Search for the cell housing the specified text and yield its [X, Y] center coordinate. 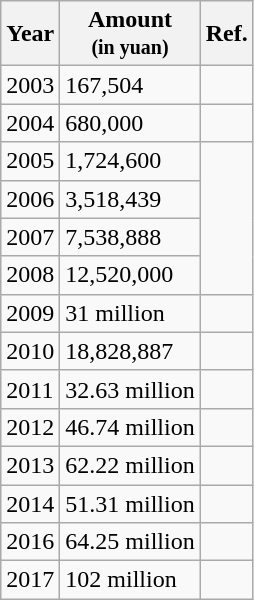
1,724,600 [130, 161]
680,000 [130, 123]
Amount(in yuan) [130, 34]
2005 [30, 161]
12,520,000 [130, 275]
2006 [30, 199]
62.22 million [130, 465]
31 million [130, 313]
2007 [30, 237]
7,538,888 [130, 237]
167,504 [130, 85]
46.74 million [130, 427]
51.31 million [130, 503]
102 million [130, 580]
2003 [30, 85]
2011 [30, 389]
2010 [30, 351]
2017 [30, 580]
2004 [30, 123]
32.63 million [130, 389]
2009 [30, 313]
2013 [30, 465]
2012 [30, 427]
18,828,887 [130, 351]
Ref. [226, 34]
Year [30, 34]
2016 [30, 542]
2014 [30, 503]
2008 [30, 275]
3,518,439 [130, 199]
64.25 million [130, 542]
